Find where the given text appears and provide that cell's center as (X, Y) coordinate. 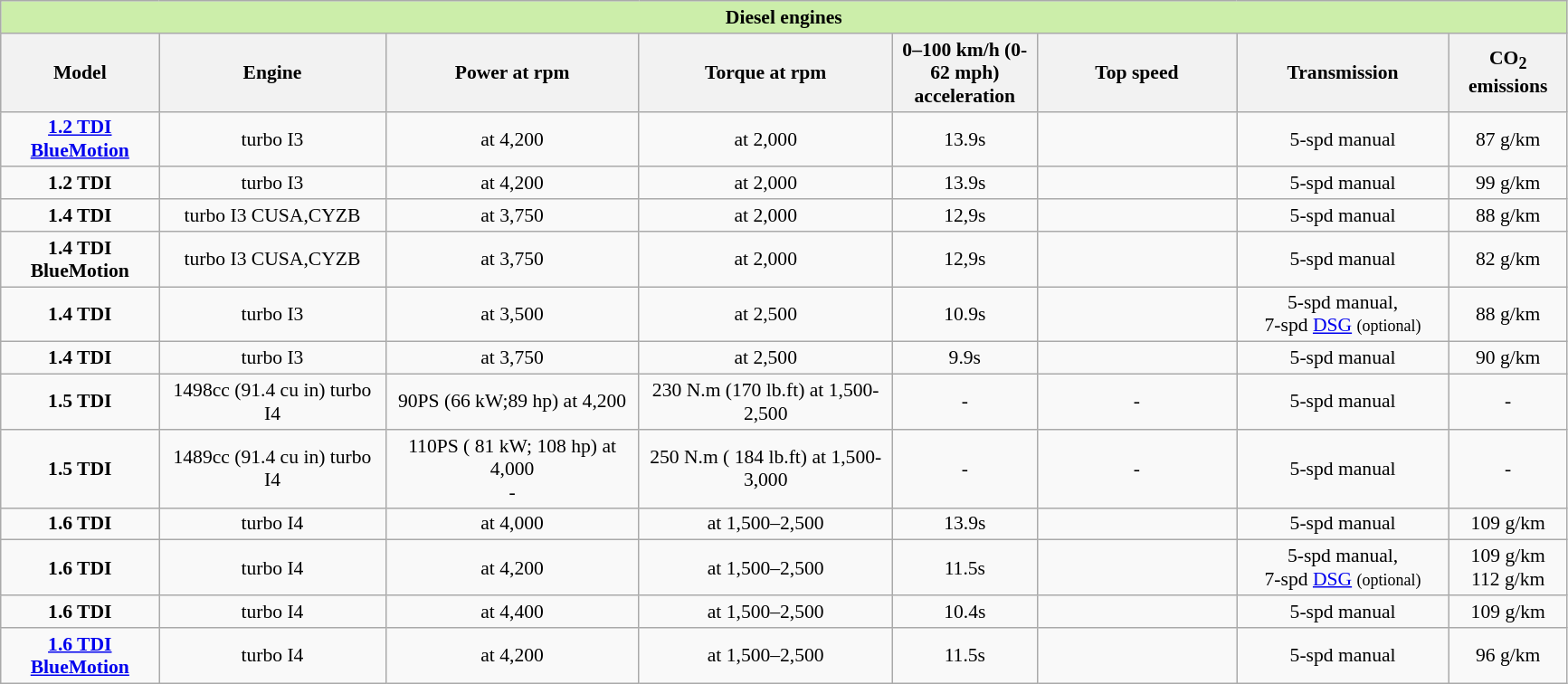
1.2 TDI BlueMotion (80, 139)
110PS ( 81 kW; 108 hp) at 4,000- (512, 469)
10.9s (965, 315)
Power at rpm (512, 72)
90PS (66 kW;89 hp) at 4,200 (512, 402)
9.9s (965, 358)
82 g/km (1508, 259)
87 g/km (1508, 139)
250 N.m ( 184 lb.ft) at 1,500-3,000 (765, 469)
96 g/km (1508, 655)
Torque at rpm (765, 72)
99 g/km (1508, 184)
0–100 km/h (0-62 mph) acceleration (965, 72)
1489cc (91.4 cu in) turbo I4 (272, 469)
1.4 TDI BlueMotion (80, 259)
230 N.m (170 lb.ft) at 1,500-2,500 (765, 402)
at 3,500 (512, 315)
90 g/km (1508, 358)
CO2emissions (1508, 72)
Diesel engines (784, 17)
1498cc (91.4 cu in) turbo I4 (272, 402)
Transmission (1343, 72)
10.4s (965, 612)
at 4,000 (512, 524)
Top speed (1136, 72)
Model (80, 72)
1.2 TDI (80, 184)
1.6 TDI BlueMotion (80, 655)
Engine (272, 72)
109 g/km 112 g/km (1508, 568)
at 4,400 (512, 612)
